Provide the [X, Y] coordinate of the cell's center where the given text is located.  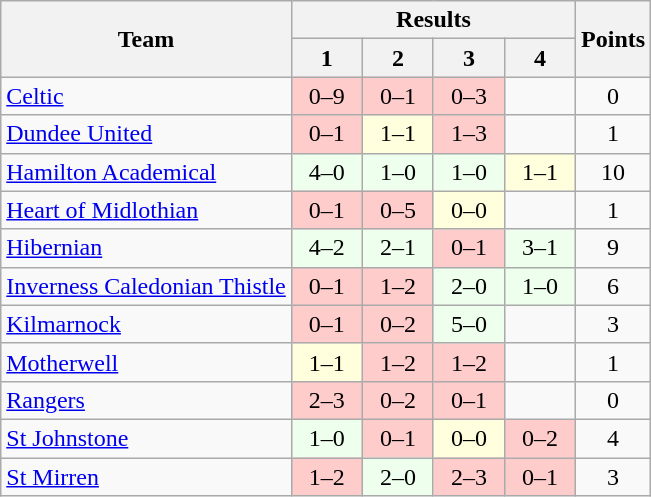
0–3 [468, 96]
3–1 [540, 248]
0–9 [326, 96]
St Mirren [146, 477]
Kilmarnock [146, 324]
10 [614, 172]
Hibernian [146, 248]
2 [398, 58]
1–3 [468, 134]
Inverness Caledonian Thistle [146, 286]
4–2 [326, 248]
Dundee United [146, 134]
Hamilton Academical [146, 172]
2–1 [398, 248]
Team [146, 39]
5–0 [468, 324]
Points [614, 39]
Rangers [146, 400]
Results [433, 20]
6 [614, 286]
9 [614, 248]
0–5 [398, 210]
4–0 [326, 172]
Celtic [146, 96]
Motherwell [146, 362]
St Johnstone [146, 438]
Heart of Midlothian [146, 210]
